Search for the cell housing the specified text and yield its [x, y] center coordinate. 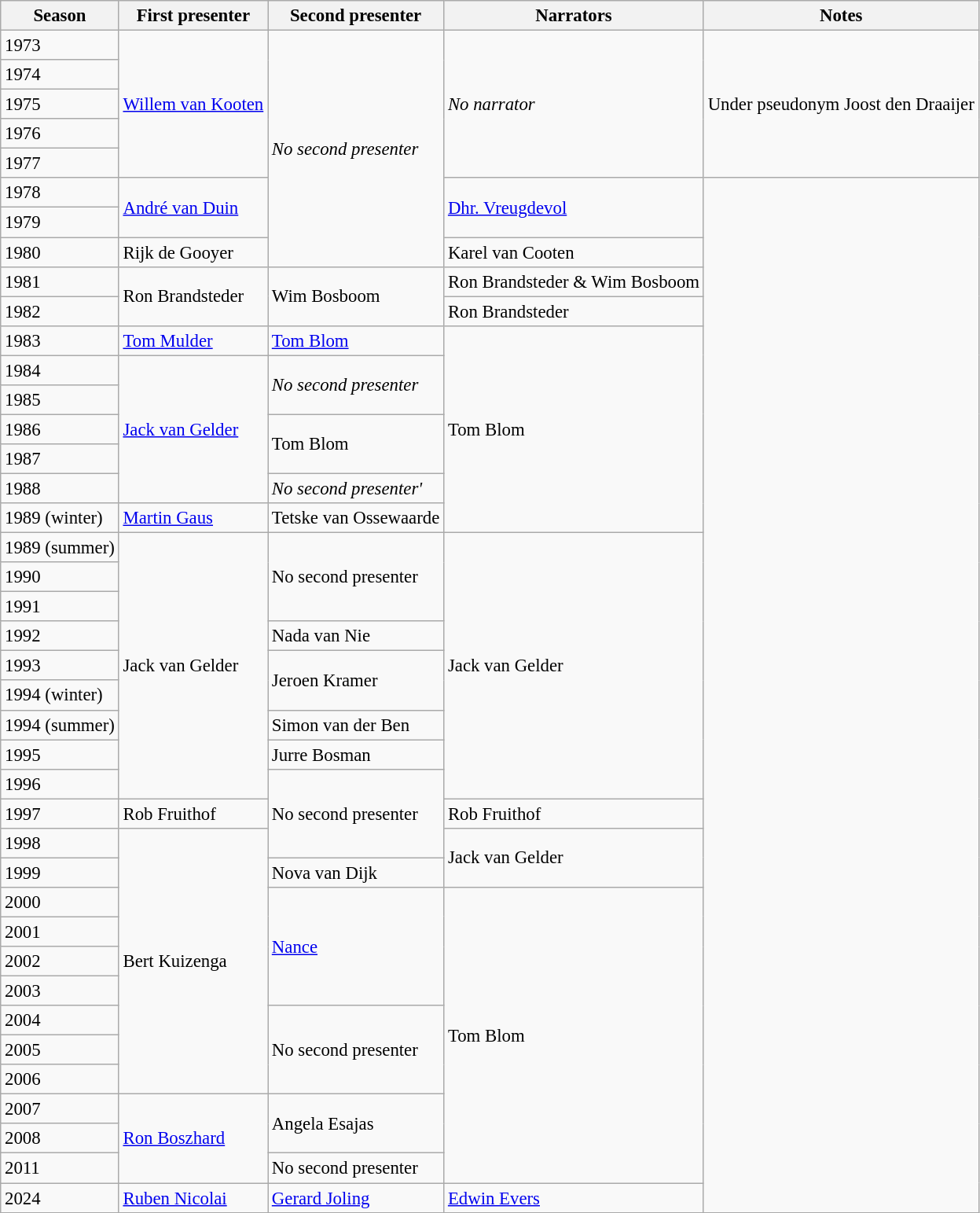
2007 [60, 1109]
1988 [60, 488]
Nada van Nie [356, 636]
1973 [60, 46]
2002 [60, 961]
2001 [60, 932]
2006 [60, 1079]
Jeroen Kramer [356, 681]
2005 [60, 1050]
1983 [60, 340]
1982 [60, 311]
1975 [60, 105]
First presenter [193, 16]
Ron Boszhard [193, 1138]
Season [60, 16]
1994 (summer) [60, 725]
1992 [60, 636]
2004 [60, 1020]
Martin Gaus [193, 518]
Wim Bosboom [356, 296]
Bert Kuizenga [193, 961]
Gerard Joling [356, 1198]
1994 (winter) [60, 696]
2000 [60, 902]
Edwin Evers [574, 1198]
Angela Esajas [356, 1124]
Tom Mulder [193, 340]
1985 [60, 400]
Narrators [574, 16]
2011 [60, 1168]
Ron Brandsteder & Wim Bosboom [574, 281]
Nova van Dijk [356, 873]
Under pseudonym Joost den Draaijer [841, 105]
Ruben Nicolai [193, 1198]
1984 [60, 370]
2008 [60, 1139]
Rijk de Gooyer [193, 252]
No narrator [574, 105]
1993 [60, 666]
1981 [60, 281]
Dhr. Vreugdevol [574, 208]
2024 [60, 1198]
2003 [60, 991]
1979 [60, 222]
Notes [841, 16]
Jurre Bosman [356, 755]
Willem van Kooten [193, 105]
1989 (winter) [60, 518]
1977 [60, 164]
André van Duin [193, 208]
1996 [60, 784]
1990 [60, 577]
Tetske van Ossewaarde [356, 518]
1989 (summer) [60, 548]
1995 [60, 755]
1999 [60, 873]
1991 [60, 607]
1986 [60, 429]
1976 [60, 134]
Simon van der Ben [356, 725]
1998 [60, 844]
No second presenter' [356, 488]
1978 [60, 193]
1987 [60, 459]
Karel van Cooten [574, 252]
1997 [60, 814]
Nance [356, 947]
Second presenter [356, 16]
1974 [60, 75]
1980 [60, 252]
